Locate the cell with the specified text and output its (X, Y) center coordinate. 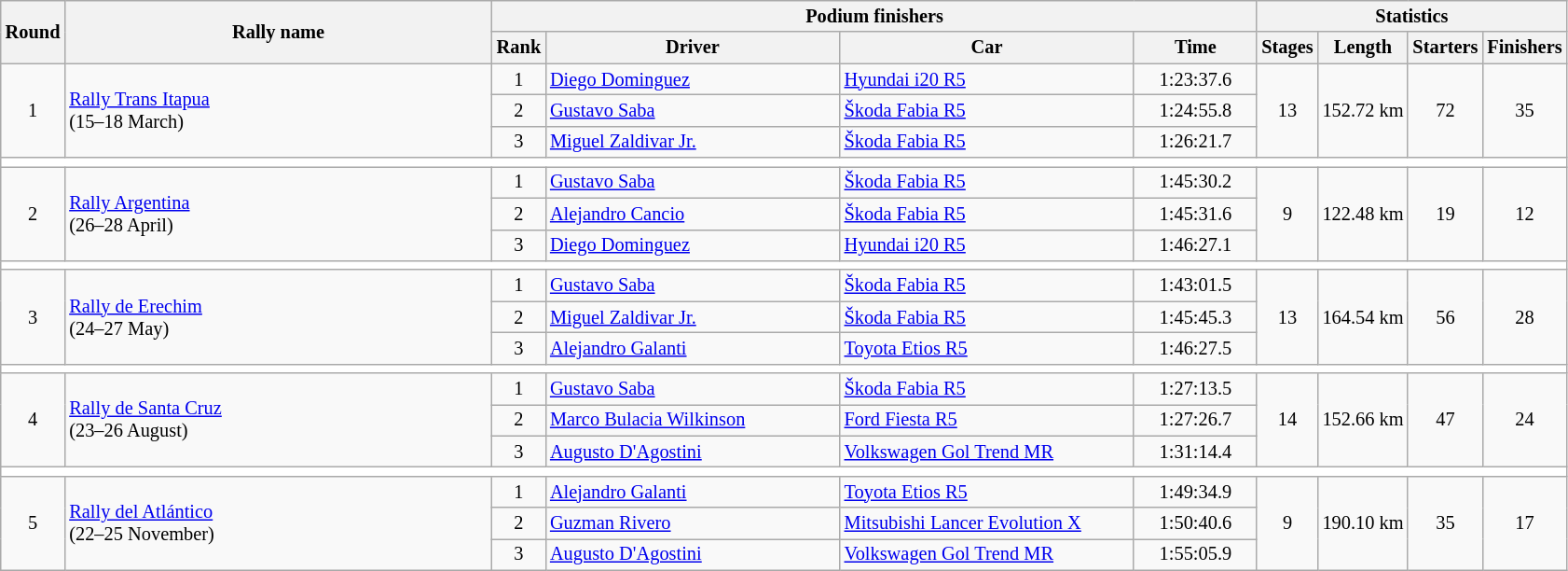
Time (1195, 48)
72 (1445, 110)
1:55:05.9 (1195, 554)
Finishers (1524, 48)
Podium finishers (874, 16)
1:26:21.7 (1195, 142)
1:45:30.2 (1195, 182)
1:50:40.6 (1195, 523)
Car (987, 48)
Marco Bulacia Wilkinson (693, 420)
Statistics (1411, 16)
Stages (1286, 48)
1:27:26.7 (1195, 420)
17 (1524, 522)
Rally del Atlántico(22–25 November) (278, 522)
Rally de Santa Cruz(23–26 August) (278, 420)
4 (34, 420)
190.10 km (1363, 522)
1:27:13.5 (1195, 389)
28 (1524, 317)
Rally Argentina(26–28 April) (278, 213)
19 (1445, 213)
1:43:01.5 (1195, 285)
56 (1445, 317)
Rally name (278, 32)
1:49:34.9 (1195, 492)
1:23:37.6 (1195, 79)
1:45:45.3 (1195, 317)
12 (1524, 213)
Driver (693, 48)
Ford Fiesta R5 (987, 420)
Length (1363, 48)
1:46:27.5 (1195, 348)
Guzman Rivero (693, 523)
24 (1524, 420)
Alejandro Cancio (693, 214)
Starters (1445, 48)
1:24:55.8 (1195, 110)
14 (1286, 420)
1:31:14.4 (1195, 452)
Rally de Erechim(24–27 May) (278, 317)
Mitsubishi Lancer Evolution X (987, 523)
152.66 km (1363, 420)
Rank (518, 48)
122.48 km (1363, 213)
1:45:31.6 (1195, 214)
152.72 km (1363, 110)
5 (34, 522)
Round (34, 32)
1:46:27.1 (1195, 245)
47 (1445, 420)
164.54 km (1363, 317)
Rally Trans Itapua(15–18 March) (278, 110)
